Scan for the cell matching the given text and deliver its (X, Y) coordinate at center. 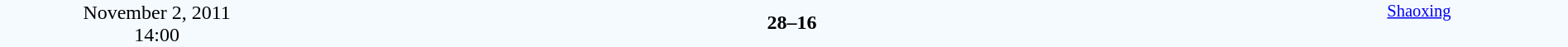
28–16 (791, 22)
Shaoxing (1419, 23)
November 2, 201114:00 (157, 23)
